Search for the cell housing the specified text and yield its [X, Y] center coordinate. 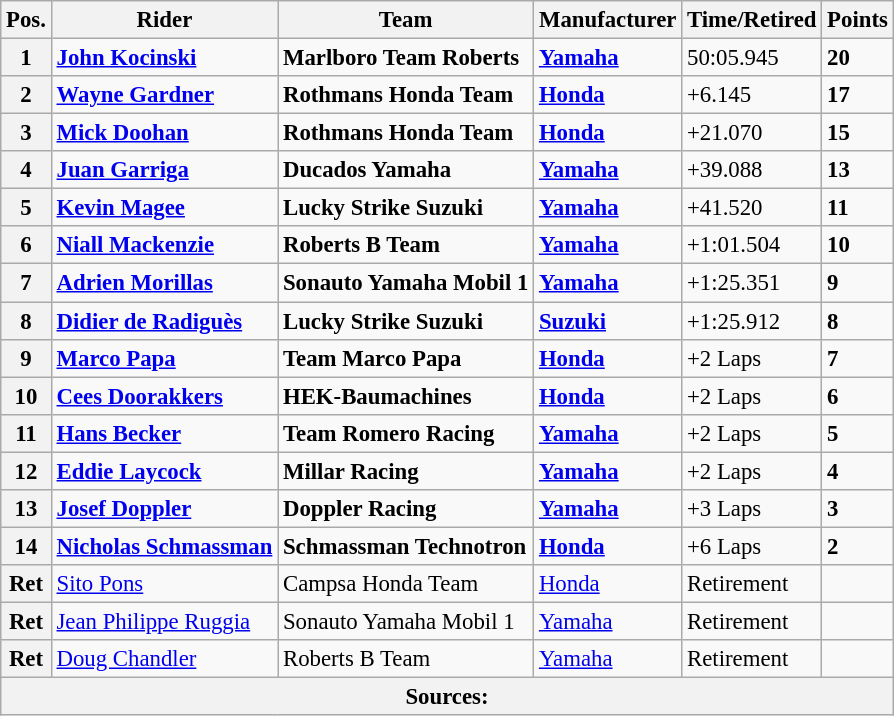
+1:01.504 [752, 245]
Didier de Radiguès [164, 321]
1 [26, 58]
+6 Laps [752, 546]
Eddie Laycock [164, 471]
Cees Doorakkers [164, 396]
Josef Doppler [164, 509]
Team Marco Papa [406, 358]
Wayne Gardner [164, 95]
+1:25.351 [752, 283]
17 [858, 95]
Schmassman Technotron [406, 546]
Team Romero Racing [406, 433]
Millar Racing [406, 471]
Manufacturer [608, 20]
Sito Pons [164, 584]
20 [858, 58]
Pos. [26, 20]
Doppler Racing [406, 509]
Hans Becker [164, 433]
Mick Doohan [164, 133]
Kevin Magee [164, 208]
Marco Papa [164, 358]
Team [406, 20]
+3 Laps [752, 509]
Jean Philippe Ruggia [164, 621]
Nicholas Schmassman [164, 546]
Juan Garriga [164, 170]
Ducados Yamaha [406, 170]
+6.145 [752, 95]
Points [858, 20]
+39.088 [752, 170]
Doug Chandler [164, 659]
John Kocinski [164, 58]
Marlboro Team Roberts [406, 58]
Time/Retired [752, 20]
14 [26, 546]
+21.070 [752, 133]
50:05.945 [752, 58]
Rider [164, 20]
Sources: [447, 697]
12 [26, 471]
Adrien Morillas [164, 283]
+41.520 [752, 208]
+1:25.912 [752, 321]
Niall Mackenzie [164, 245]
15 [858, 133]
Suzuki [608, 321]
HEK-Baumachines [406, 396]
Campsa Honda Team [406, 584]
